Return (X, Y) of the center of cell containing provided text 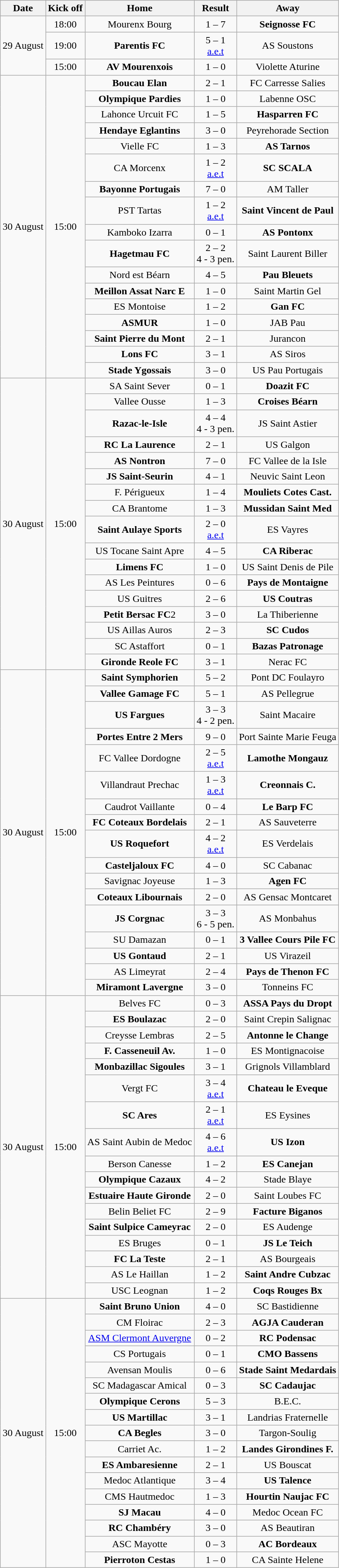
Saint Vincent de Paul (288, 211)
Berson Canesse (140, 1164)
Villandraut Prechac (140, 785)
PST Tartas (140, 211)
US Guitres (140, 599)
AC Bordeaux (288, 1544)
Meillon Assat Narc E (140, 291)
Gan FC (288, 307)
Jurancon (288, 338)
Vallee Gamage FC (140, 693)
ES Boulazac (140, 1019)
Away (288, 8)
Saint Pierre du Mont (140, 338)
0 – 2 (215, 1338)
AS Saint Aubin de Medoc (140, 1142)
1 – 7 (215, 24)
Le Barp FC (288, 806)
CMS Hautmedoc (140, 1496)
B.E.C. (288, 1402)
Estuaire Haute Gironde (140, 1195)
Pierroton Cestas (140, 1560)
4 – 4 4 - 3 pen. (215, 423)
Casteljaloux FC (140, 865)
ES Verdelais (288, 844)
AM Taller (288, 189)
Saint Martin Gel (288, 291)
2 – 4 (215, 972)
SC Ares (140, 1116)
US Martillac (140, 1417)
Port Sainte Marie Feuga (288, 736)
Carriet Ac. (140, 1449)
5 – 1 a.e.t (215, 46)
2 – 6 (215, 599)
2 – 5 (215, 1035)
AS Le Haillan (140, 1275)
Home (140, 8)
US Aillas Auros (140, 630)
Vielle FC (140, 146)
ES Canejan (288, 1164)
US Virazeil (288, 956)
FC Vallee de la Isle (288, 460)
3 – 3 4 - 2 pen. (215, 715)
Vallee Ousse (140, 402)
AS Pontonx (288, 232)
Labenne OSC (288, 99)
Saint Aulaye Sports (140, 529)
CM Floirac (140, 1322)
SC Cudos (288, 630)
3 – 3 6 - 5 pen. (215, 918)
AS Les Peintures (140, 583)
Saint Symphorien (140, 678)
4 – 2 a.e.t (215, 844)
US Saint Denis de Pile (288, 567)
19:00 (65, 46)
Pau Bleuets (288, 275)
3 Vallee Cours Pile FC (288, 940)
US Coutras (288, 599)
1 – 5 (215, 114)
Landrias Fraternelle (288, 1417)
Mourenx Bourg (140, 24)
Nord est Béarn (140, 275)
ASSA Pays du Dropt (288, 1003)
ES Audenge (288, 1227)
2 – 0 a.e.t (215, 529)
SJ Macau (140, 1512)
Result (215, 8)
Medoc Atlantique (140, 1481)
Croises Béarn (288, 402)
Vergt FC (140, 1088)
Neuvic Saint Leon (288, 476)
Stade Ygossais (140, 370)
FC Vallee Dordogne (140, 758)
Hagetmau FC (140, 254)
US Roquefort (140, 844)
Saint Sulpice Cameyrac (140, 1227)
Caudrot Vaillante (140, 806)
Belin Beliet FC (140, 1211)
Mouliets Cotes Cast. (288, 492)
Saint Crepin Salignac (288, 1019)
Belves FC (140, 1003)
Limens FC (140, 567)
SC Madagascar Amical (140, 1386)
FC Carresse Salies (288, 83)
Hasparren FC (288, 114)
Kick off (65, 8)
Gironde Reole FC (140, 662)
Monbazillac Sigoules (140, 1066)
CMO Bassens (288, 1354)
2 – 5 a.e.t (215, 758)
Saint Andre Cubzac (288, 1275)
SU Damazan (140, 940)
Medoc Ocean FC (288, 1512)
USC Leognan (140, 1290)
JS Saint-Seurin (140, 476)
2 – 9 (215, 1211)
CS Portugais (140, 1354)
Parentis FC (140, 46)
Saint Bruno Union (140, 1306)
Pont DC Foulayro (288, 678)
SC Astaffort (140, 646)
Saint Loubes FC (288, 1195)
Coqs Rouges Bx (288, 1290)
US Talence (288, 1481)
Lons FC (140, 354)
US Galgon (288, 445)
AV Mourenxois (140, 67)
US Bouscat (288, 1465)
Peyrehorade Section (288, 130)
Miramont Lavergne (140, 987)
JAB Pau (288, 323)
3 – 4 (215, 1481)
Avensan Moulis (140, 1370)
CA Begles (140, 1433)
Date (23, 8)
Savignac Joyeuse (140, 881)
29 August (23, 46)
RC Podensac (288, 1338)
Mussidan Saint Med (288, 508)
CA Brantome (140, 508)
SA Saint Sever (140, 386)
SC SCALA (288, 167)
AS Soustons (288, 46)
AGJA Cauderan (288, 1322)
Saint Laurent Biller (288, 254)
3 – 4 a.e.t (215, 1088)
Hourtin Naujac FC (288, 1496)
4 – 6 a.e.t (215, 1142)
Nerac FC (288, 662)
5 – 1 (215, 693)
Olympique Cazaux (140, 1180)
Grignols Villamblard (288, 1066)
ASC Mayotte (140, 1544)
SC Cabanac (288, 865)
JS Le Teich (288, 1243)
FC Coteaux Bordelais (140, 823)
ES Vayres (288, 529)
4 – 2 (215, 1180)
9 – 0 (215, 736)
Bazas Patronage (288, 646)
CA Sainte Helene (288, 1560)
4 – 1 (215, 476)
RC La Laurence (140, 445)
18:00 (65, 24)
Stade Saint Medardais (288, 1370)
Hendaye Eglantins (140, 130)
CA Morcenx (140, 167)
Antonne le Change (288, 1035)
Seignosse FC (288, 24)
ES Eysines (288, 1116)
Lahonce Urcuit FC (140, 114)
AS Siros (288, 354)
2 – 2 4 - 3 pen. (215, 254)
Targon-Soulig (288, 1433)
CA Riberac (288, 551)
1 – 3 a.e.t (215, 785)
Portes Entre 2 Mers (140, 736)
ES Montignacoise (288, 1051)
Kamboko Izarra (140, 232)
JS Saint Astier (288, 423)
AS Limeyrat (140, 972)
Olympique Pardies (140, 99)
US Fargues (140, 715)
Saint Macaire (288, 715)
ES Montoise (140, 307)
Tonneins FC (288, 987)
Coteaux Libournais (140, 897)
Razac-le-Isle (140, 423)
US Tocane Saint Apre (140, 551)
JS Corgnac (140, 918)
AS Bourgeais (288, 1259)
AS Monbahus (288, 918)
RC Chambéry (140, 1528)
Bayonne Portugais (140, 189)
ES Ambaresienne (140, 1465)
Olympique Cerons (140, 1402)
US Pau Portugais (288, 370)
ASM Clermont Auvergne (140, 1338)
F. Casseneuil Av. (140, 1051)
FC La Teste (140, 1259)
Boucau Elan (140, 83)
AS Beautiran (288, 1528)
AS Nontron (140, 460)
ASMUR (140, 323)
Facture Biganos (288, 1211)
Chateau le Eveque (288, 1088)
US Gontaud (140, 956)
ES Bruges (140, 1243)
AS Tarnos (288, 146)
Landes Girondines F. (288, 1449)
Agen FC (288, 881)
US Izon (288, 1142)
Pays de Montaigne (288, 583)
Creonnais C. (288, 785)
SC Cadaujac (288, 1386)
Pays de Thenon FC (288, 972)
La Thiberienne (288, 614)
Doazit FC (288, 386)
Petit Bersac FC2 (140, 614)
AS Pellegrue (288, 693)
AS Sauveterre (288, 823)
Creysse Lembras (140, 1035)
5 – 2 (215, 678)
Stade Blaye (288, 1180)
Lamothe Mongauz (288, 758)
5 – 3 (215, 1402)
Violette Aturine (288, 67)
0 – 4 (215, 806)
1 – 4 (215, 492)
2 – 1 a.e.t (215, 1116)
F. Périgueux (140, 492)
SC Bastidienne (288, 1306)
AS Gensac Montcaret (288, 897)
